Return (X, Y) of the center of cell containing provided text 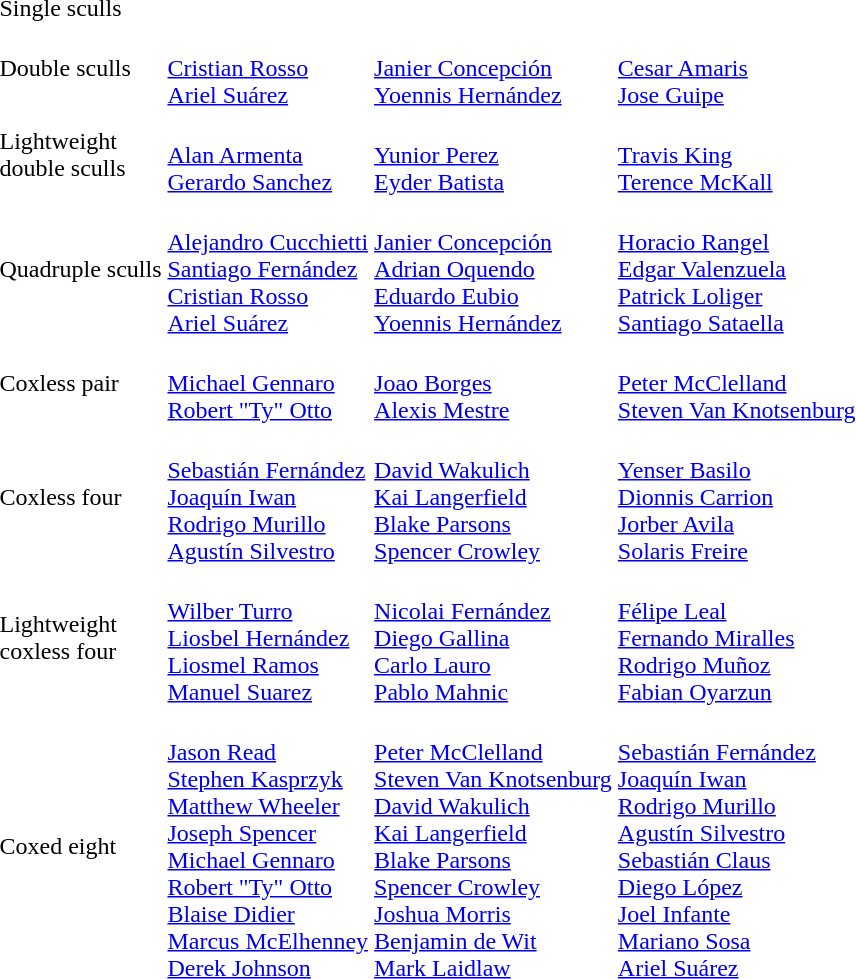
Alan ArmentaGerardo Sanchez (268, 155)
Nicolai Fernández Diego Gallina Carlo Lauro Pablo Mahnic (494, 638)
Janier ConcepciónAdrian OquendoEduardo EubioYoennis Hernández (494, 269)
Sebastián FernándezJoaquín IwanRodrigo MurilloAgustín Silvestro (268, 497)
Joao Borges Alexis Mestre (494, 383)
Yunior Perez Eyder Batista (494, 155)
Cristian Rosso Ariel Suárez (268, 68)
Michael Gennaro Robert "Ty" Otto (268, 383)
Wilber Turro Liosbel Hernández Liosmel Ramos Manuel Suarez (268, 638)
Janier Concepción Yoennis Hernández (494, 68)
Alejandro CucchiettiSantiago FernándezCristian RossoAriel Suárez (268, 269)
David Wakulich Kai LangerfieldBlake ParsonsSpencer Crowley (494, 497)
